Output the (X, Y) coordinate of the center of the cell containing the given text.  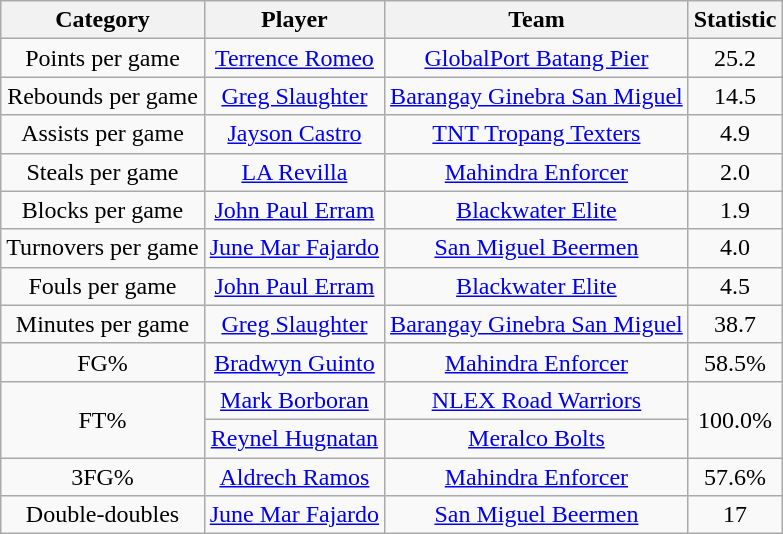
Terrence Romeo (294, 58)
LA Revilla (294, 172)
Category (102, 20)
Reynel Hugnatan (294, 438)
Assists per game (102, 134)
17 (735, 515)
Statistic (735, 20)
FG% (102, 362)
Minutes per game (102, 324)
100.0% (735, 419)
Jayson Castro (294, 134)
2.0 (735, 172)
38.7 (735, 324)
58.5% (735, 362)
Double-doubles (102, 515)
57.6% (735, 477)
14.5 (735, 96)
Team (537, 20)
3FG% (102, 477)
Mark Borboran (294, 400)
Aldrech Ramos (294, 477)
Steals per game (102, 172)
Bradwyn Guinto (294, 362)
Meralco Bolts (537, 438)
4.0 (735, 248)
Player (294, 20)
1.9 (735, 210)
4.5 (735, 286)
TNT Tropang Texters (537, 134)
Blocks per game (102, 210)
Rebounds per game (102, 96)
FT% (102, 419)
Fouls per game (102, 286)
4.9 (735, 134)
Turnovers per game (102, 248)
NLEX Road Warriors (537, 400)
Points per game (102, 58)
25.2 (735, 58)
GlobalPort Batang Pier (537, 58)
